Scan for the cell matching the given text and deliver its [X, Y] coordinate at center. 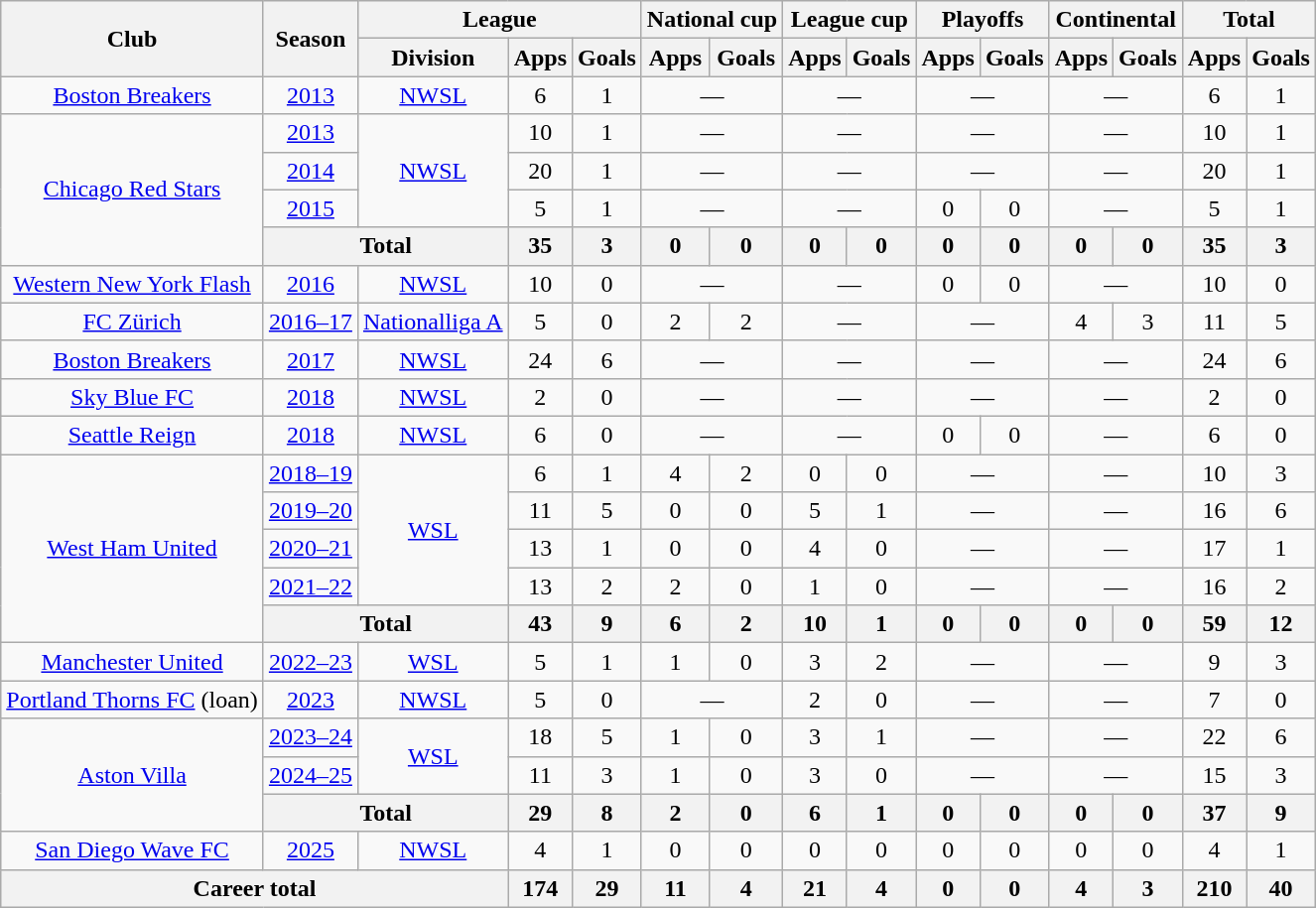
2019–20 [310, 511]
2023–24 [310, 737]
National cup [712, 20]
Division [433, 58]
8 [607, 813]
210 [1214, 888]
2016 [310, 284]
Portland Thorns FC (loan) [133, 700]
7 [1214, 700]
2022–23 [310, 662]
2017 [310, 359]
2015 [310, 208]
2014 [310, 171]
Nationalliga A [433, 322]
2020–21 [310, 549]
59 [1214, 624]
Club [133, 39]
43 [540, 624]
Chicago Red Stars [133, 190]
Season [310, 39]
18 [540, 737]
Seattle Reign [133, 435]
2023 [310, 700]
174 [540, 888]
Aston Villa [133, 775]
12 [1281, 624]
22 [1214, 737]
2025 [310, 850]
37 [1214, 813]
2024–25 [310, 775]
Playoffs [983, 20]
21 [815, 888]
League cup [850, 20]
15 [1214, 775]
Continental [1116, 20]
Career total [254, 888]
West Ham United [133, 549]
League [499, 20]
2018–19 [310, 473]
2016–17 [310, 322]
2021–22 [310, 586]
San Diego Wave FC [133, 850]
Western New York Flash [133, 284]
40 [1281, 888]
17 [1214, 549]
Sky Blue FC [133, 397]
Manchester United [133, 662]
FC Zürich [133, 322]
